Determine the (X, Y) coordinate at the center of the cell enclosing the given text.  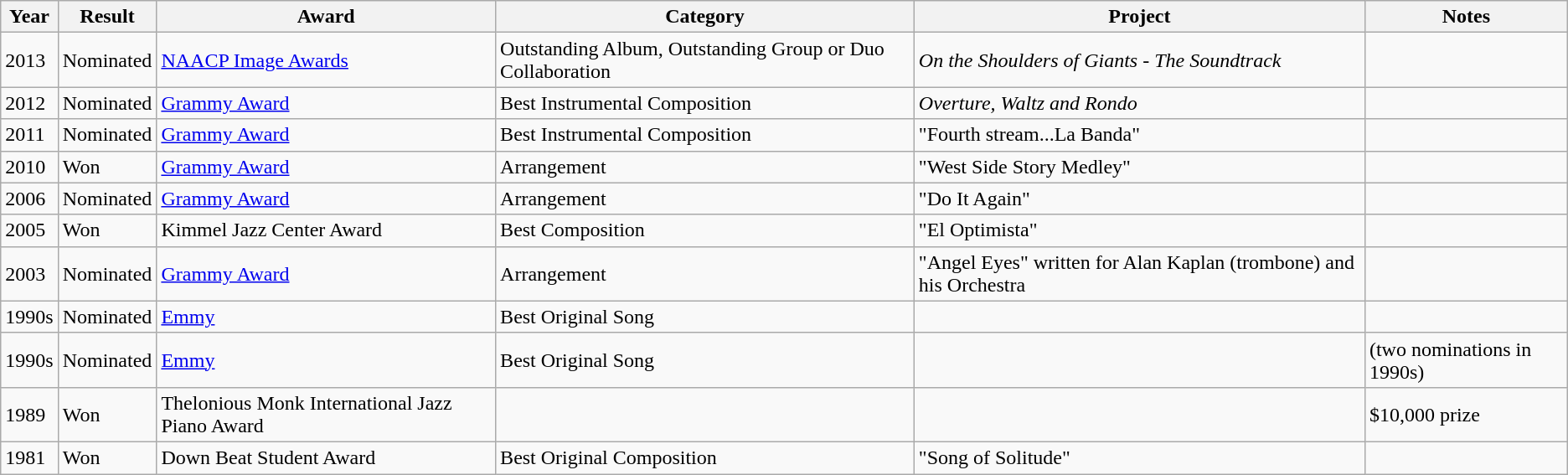
Thelonious Monk International Jazz Piano Award (327, 414)
2012 (29, 103)
Best Original Composition (705, 457)
Overture, Waltz and Rondo (1139, 103)
"West Side Story Medley" (1139, 167)
"Song of Solitude" (1139, 457)
Notes (1466, 17)
"Fourth stream...La Banda" (1139, 135)
Best Composition (705, 230)
Project (1139, 17)
Year (29, 17)
(two nominations in 1990s) (1466, 360)
1989 (29, 414)
"Do It Again" (1139, 199)
Kimmel Jazz Center Award (327, 230)
2003 (29, 273)
"Angel Eyes" written for Alan Kaplan (trombone) and his Orchestra (1139, 273)
Award (327, 17)
$10,000 prize (1466, 414)
Down Beat Student Award (327, 457)
On the Shoulders of Giants - The Soundtrack (1139, 60)
Outstanding Album, Outstanding Group or Duo Collaboration (705, 60)
Result (107, 17)
2005 (29, 230)
"El Optimista" (1139, 230)
2013 (29, 60)
2011 (29, 135)
1981 (29, 457)
NAACP Image Awards (327, 60)
2010 (29, 167)
Category (705, 17)
2006 (29, 199)
